Return [x, y] of the center of cell containing provided text 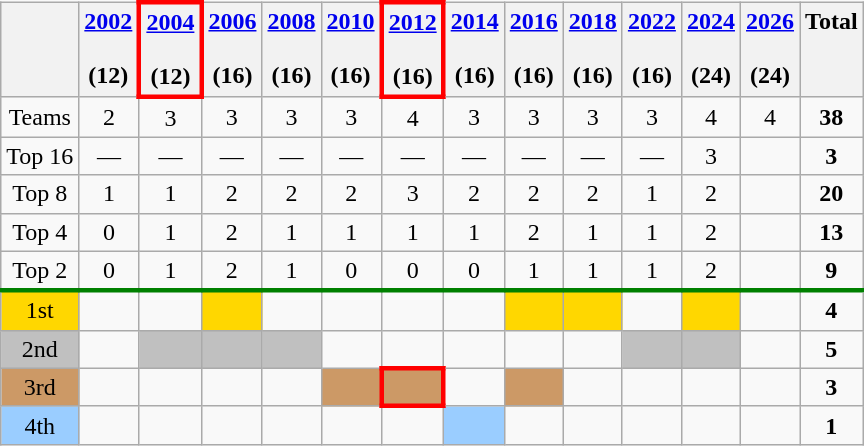
2012 (16) [413, 50]
2006 (16) [232, 50]
9 [832, 271]
Top 2 [40, 271]
Teams [40, 117]
Top 8 [40, 194]
2022 (16) [652, 50]
5 [832, 349]
4th [40, 425]
Total [832, 50]
2010 (16) [352, 50]
3rd [40, 387]
2014 (16) [474, 50]
2016 (16) [534, 50]
2018 (16) [592, 50]
Top 16 [40, 156]
2004 (12) [170, 50]
2024 (24) [710, 50]
2008 (16) [292, 50]
2002 (12) [110, 50]
1st [40, 311]
2026 (24) [770, 50]
20 [832, 194]
13 [832, 232]
38 [832, 117]
2nd [40, 349]
Top 4 [40, 232]
